Capture the cell that displays the provided text and extract its [x, y] central coordinate. 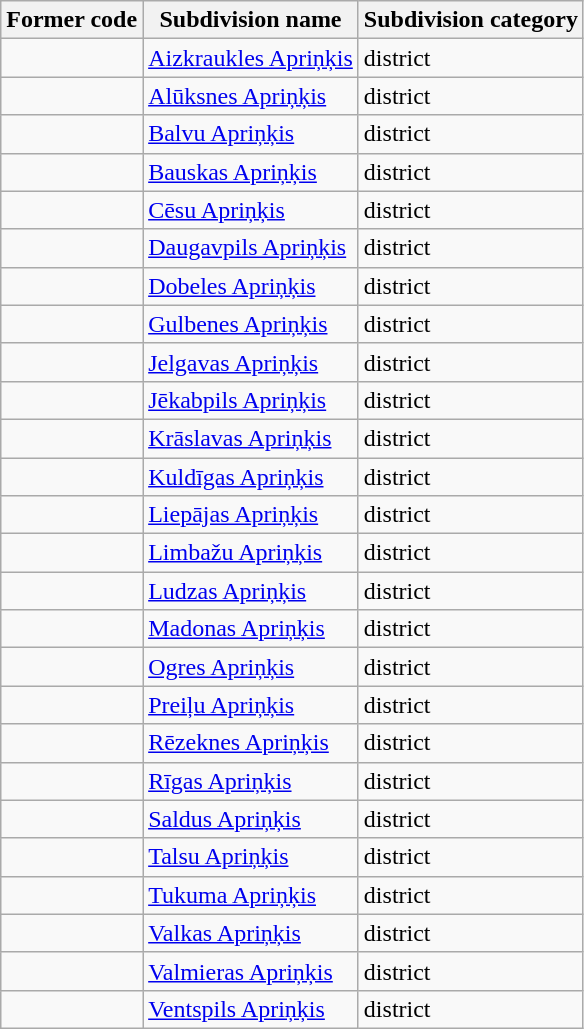
Jelgavas Apriņķis [251, 362]
Jēkabpils Apriņķis [251, 400]
Ventspils Apriņķis [251, 1009]
Madonas Apriņķis [251, 629]
Gulbenes Apriņķis [251, 324]
Preiļu Apriņķis [251, 705]
Talsu Apriņķis [251, 857]
Valmieras Apriņķis [251, 971]
Cēsu Apriņķis [251, 210]
Rīgas Apriņķis [251, 781]
Former code [72, 20]
Ogres Apriņķis [251, 667]
Subdivision name [251, 20]
Rēzeknes Apriņķis [251, 743]
Saldus Apriņķis [251, 819]
Tukuma Apriņķis [251, 895]
Kuldīgas Apriņķis [251, 477]
Alūksnes Apriņķis [251, 96]
Aizkraukles Apriņķis [251, 58]
Limbažu Apriņķis [251, 553]
Subdivision category [470, 20]
Liepājas Apriņķis [251, 515]
Ludzas Apriņķis [251, 591]
Daugavpils Apriņķis [251, 248]
Dobeles Apriņķis [251, 286]
Krāslavas Apriņķis [251, 438]
Balvu Apriņķis [251, 134]
Valkas Apriņķis [251, 933]
Bauskas Apriņķis [251, 172]
